Extract the (x, y) coordinate from the center of the cell holding the provided text.  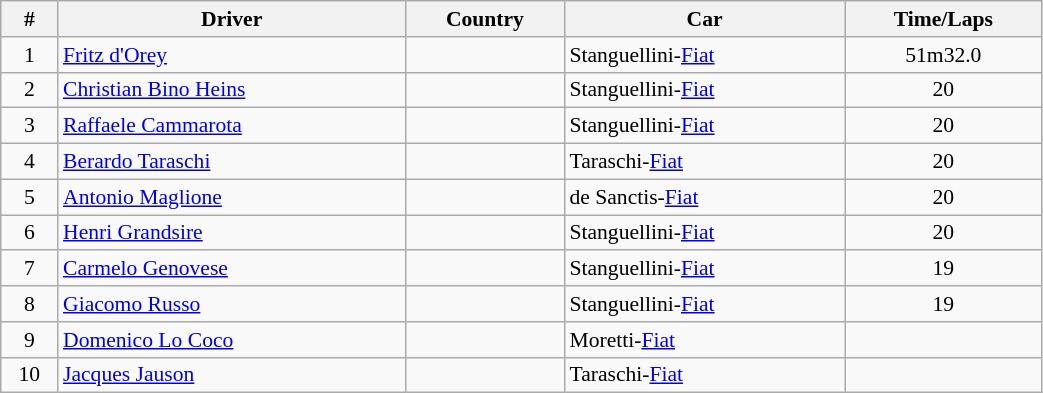
Antonio Maglione (232, 197)
4 (30, 162)
Berardo Taraschi (232, 162)
de Sanctis-Fiat (704, 197)
3 (30, 126)
2 (30, 90)
Moretti-Fiat (704, 340)
Raffaele Cammarota (232, 126)
Time/Laps (944, 19)
Jacques Jauson (232, 375)
10 (30, 375)
Country (484, 19)
5 (30, 197)
Carmelo Genovese (232, 269)
Giacomo Russo (232, 304)
# (30, 19)
Driver (232, 19)
51m32.0 (944, 55)
9 (30, 340)
6 (30, 233)
Henri Grandsire (232, 233)
7 (30, 269)
8 (30, 304)
Fritz d'Orey (232, 55)
1 (30, 55)
Christian Bino Heins (232, 90)
Car (704, 19)
Domenico Lo Coco (232, 340)
